Find where the given text appears and provide that cell's center as (X, Y) coordinate. 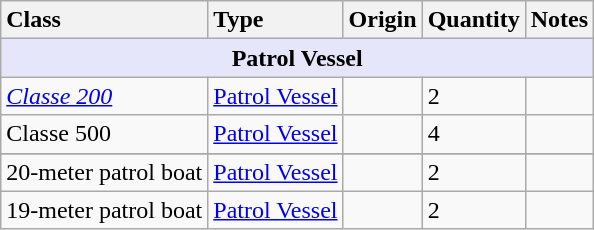
Classe 500 (104, 134)
20-meter patrol boat (104, 172)
19-meter patrol boat (104, 210)
4 (474, 134)
Type (276, 20)
Notes (559, 20)
Classe 200 (104, 96)
Class (104, 20)
Origin (382, 20)
Quantity (474, 20)
